Determine the (x, y) coordinate at the center of the cell enclosing the given text.  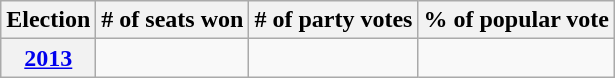
# of seats won (172, 20)
# of party votes (334, 20)
2013 (48, 58)
% of popular vote (516, 20)
Election (48, 20)
